From the cell containing the given text, extract its center point as [x, y] coordinate. 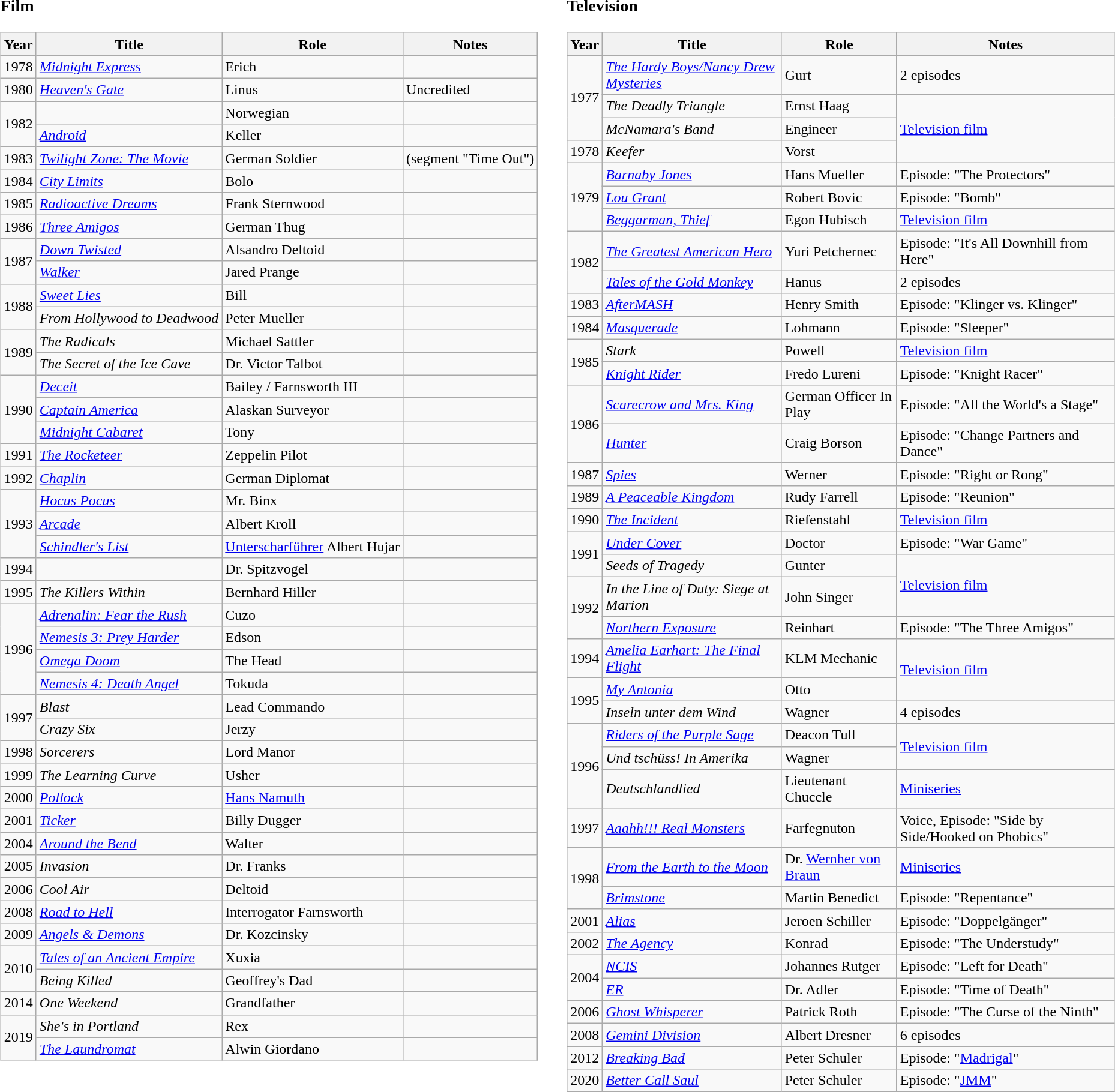
Episode: "The Three Amigos" [1005, 628]
Episode: "Left for Death" [1005, 967]
Nemesis 3: Prey Harder [128, 638]
2019 [18, 1037]
Chaplin [128, 478]
One Weekend [128, 1003]
German Soldier [313, 158]
Episode: "Klinger vs. Klinger" [1005, 305]
Uncredited [470, 90]
1977 [585, 97]
Ernst Haag [839, 106]
Hanus [839, 282]
Albert Dresner [839, 1035]
Tony [313, 432]
City Limits [128, 181]
Alias [692, 920]
1979 [585, 197]
Midnight Cabaret [128, 432]
Vorst [839, 152]
Breaking Bad [692, 1058]
Episode: "Reunion" [1005, 497]
Dr. Wernher von Braun [839, 866]
Adrenalin: Fear the Rush [128, 615]
Pollock [128, 797]
Better Call Saul [692, 1081]
Lieutenant Chuccle [839, 788]
Hans Namuth [313, 797]
Episode: "Doppelgänger" [1005, 920]
Episode: "Sleeper" [1005, 328]
Three Amigos [128, 227]
Radioactive Dreams [128, 204]
Tokuda [313, 683]
Episode: "Knight Racer" [1005, 373]
2000 [18, 797]
Henry Smith [839, 305]
Being Killed [128, 980]
Martin Benedict [839, 898]
German Thug [313, 227]
Episode: "Repentance" [1005, 898]
Episode: "Change Partners and Dance" [1005, 443]
Riders of the Purple Sage [692, 735]
Usher [313, 775]
Unterscharführer Albert Hujar [313, 547]
Und tschüss! In Amerika [692, 758]
Episode: "It's All Downhill from Here" [1005, 251]
4 episodes [1005, 712]
Brimstone [692, 898]
2009 [18, 935]
Inseln unter dem Wind [692, 712]
Tales of an Ancient Empire [128, 958]
Deceit [128, 386]
Otto [839, 689]
Alsandro Deltoid [313, 250]
Dr. Spitzvogel [313, 569]
Bailey / Farnsworth III [313, 386]
Omega Doom [128, 661]
(segment "Time Out") [470, 158]
In the Line of Duty: Siege at Marion [692, 596]
Hans Mueller [839, 175]
Keefer [692, 152]
The Radicals [128, 341]
Episode: "All the World's a Stage" [1005, 404]
Beggarman, Thief [692, 220]
2002 [585, 943]
Episode: "The Understudy" [1005, 943]
Sweet Lies [128, 295]
Egon Hubisch [839, 220]
The Deadly Triangle [692, 106]
Masquerade [692, 328]
1988 [18, 307]
Linus [313, 90]
The Head [313, 661]
Cuzo [313, 615]
Dr. Franks [313, 866]
Episode: "JMM" [1005, 1081]
Craig Borson [839, 443]
2020 [585, 1081]
John Singer [839, 596]
Rudy Farrell [839, 497]
Dr. Adler [839, 989]
Cool Air [128, 889]
Walker [128, 272]
Werner [839, 474]
Edson [313, 638]
Geoffrey's Dad [313, 980]
Michael Sattler [313, 341]
Tales of the Gold Monkey [692, 282]
The Greatest American Hero [692, 251]
Ticker [128, 821]
Patrick Roth [839, 1012]
Scarecrow and Mrs. King [692, 404]
Dr. Kozcinsky [313, 935]
The Secret of the Ice Cave [128, 364]
Deutschlandlied [692, 788]
Episode: "War Game" [1005, 543]
McNamara's Band [692, 129]
Sorcerers [128, 752]
Xuxia [313, 958]
Gunter [839, 566]
Aaahh!!! Real Monsters [692, 828]
Voice, Episode: "Side by Side/Hooked on Phobics" [1005, 828]
Lord Manor [313, 752]
1993 [18, 524]
German Officer In Play [839, 404]
Captain America [128, 409]
Blast [128, 706]
Episode: "The Curse of the Ninth" [1005, 1012]
The Agency [692, 943]
The Laundromat [128, 1049]
Barnaby Jones [692, 175]
2014 [18, 1003]
Crazy Six [128, 729]
Jeroen Schiller [839, 920]
Doctor [839, 543]
1980 [18, 90]
Nemesis 4: Death Angel [128, 683]
Ghost Whisperer [692, 1012]
Road to Hell [128, 912]
Alwin Giordano [313, 1049]
NCIS [692, 967]
2010 [18, 969]
Twilight Zone: The Movie [128, 158]
Midnight Express [128, 67]
Invasion [128, 866]
Walter [313, 844]
Erich [313, 67]
6 episodes [1005, 1035]
Albert Kroll [313, 524]
Spies [692, 474]
Engineer [839, 129]
Lead Commando [313, 706]
Angels & Demons [128, 935]
Knight Rider [692, 373]
Gemini Division [692, 1035]
Fredo Lureni [839, 373]
Heaven's Gate [128, 90]
Episode: "Madrigal" [1005, 1058]
Frank Sternwood [313, 204]
From the Earth to the Moon [692, 866]
KLM Mechanic [839, 659]
Dr. Victor Talbot [313, 364]
Norwegian [313, 113]
Android [128, 136]
Episode: "The Protectors" [1005, 175]
From Hollywood to Deadwood [128, 318]
My Antonia [692, 689]
The Hardy Boys/Nancy Drew Mysteries [692, 74]
The Incident [692, 520]
The Learning Curve [128, 775]
Billy Dugger [313, 821]
Johannes Rutger [839, 967]
1999 [18, 775]
Jerzy [313, 729]
Under Cover [692, 543]
Schindler's List [128, 547]
Grandfather [313, 1003]
Mr. Binx [313, 501]
Lohmann [839, 328]
Stark [692, 350]
Deacon Tull [839, 735]
Amelia Earhart: The Final Flight [692, 659]
Peter Mueller [313, 318]
A Peaceable Kingdom [692, 497]
She's in Portland [128, 1026]
Bill [313, 295]
Arcade [128, 524]
Deltoid [313, 889]
Alaskan Surveyor [313, 409]
Hunter [692, 443]
Hocus Pocus [128, 501]
Episode: "Bomb" [1005, 197]
Robert Bovic [839, 197]
Episode: "Time of Death" [1005, 989]
Yuri Petchernec [839, 251]
Jared Prange [313, 272]
Around the Bend [128, 844]
Bolo [313, 181]
Seeds of Tragedy [692, 566]
Zeppelin Pilot [313, 455]
Riefenstahl [839, 520]
AfterMASH [692, 305]
2012 [585, 1058]
Interrogator Farnsworth [313, 912]
Rex [313, 1026]
2005 [18, 866]
The Rocketeer [128, 455]
Gurt [839, 74]
The Killers Within [128, 592]
Powell [839, 350]
Farfegnuton [839, 828]
Bernhard Hiller [313, 592]
Reinhart [839, 628]
Konrad [839, 943]
Keller [313, 136]
ER [692, 989]
Lou Grant [692, 197]
Northern Exposure [692, 628]
Episode: "Right or Rong" [1005, 474]
German Diplomat [313, 478]
Down Twisted [128, 250]
